Provide the [x, y] coordinate of the cell's center where the given text is located.  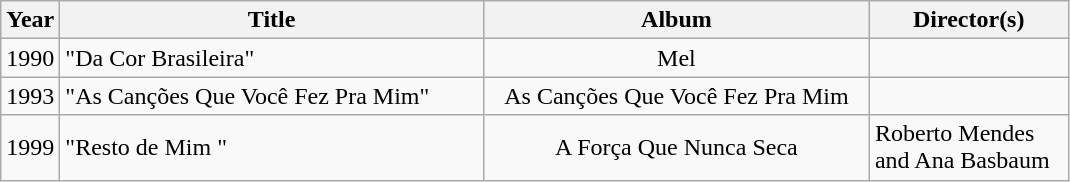
As Canções Que Você Fez Pra Mim [676, 96]
Roberto Mendes and Ana Basbaum [968, 148]
Title [272, 20]
Year [30, 20]
Mel [676, 58]
1999 [30, 148]
"Resto de Mim " [272, 148]
1993 [30, 96]
Director(s) [968, 20]
Album [676, 20]
"As Canções Que Você Fez Pra Mim" [272, 96]
"Da Cor Brasileira" [272, 58]
A Força Que Nunca Seca [676, 148]
1990 [30, 58]
